Find where the given text appears and provide that cell's center as [x, y] coordinate. 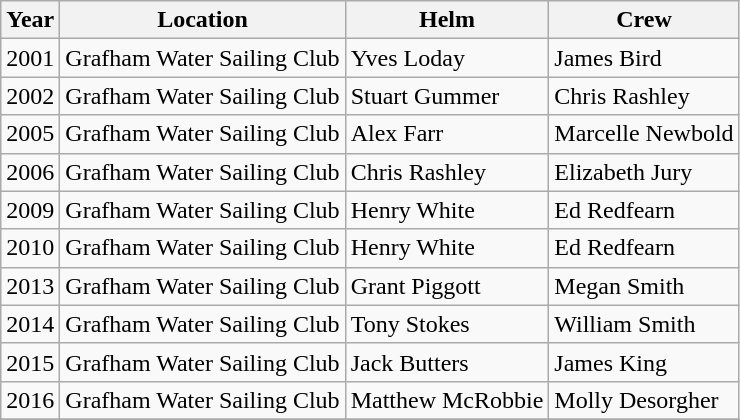
Helm [447, 20]
Crew [644, 20]
James Bird [644, 58]
Yves Loday [447, 58]
Megan Smith [644, 286]
Grant Piggott [447, 286]
Tony Stokes [447, 324]
2010 [30, 248]
2009 [30, 210]
2015 [30, 362]
2016 [30, 400]
Elizabeth Jury [644, 172]
Marcelle Newbold [644, 134]
James King [644, 362]
2005 [30, 134]
Alex Farr [447, 134]
Stuart Gummer [447, 96]
Jack Butters [447, 362]
Molly Desorgher [644, 400]
Year [30, 20]
2014 [30, 324]
William Smith [644, 324]
2006 [30, 172]
Location [202, 20]
2001 [30, 58]
Matthew McRobbie [447, 400]
2013 [30, 286]
2002 [30, 96]
